Extract the [X, Y] coordinate from the center of the cell holding the provided text.  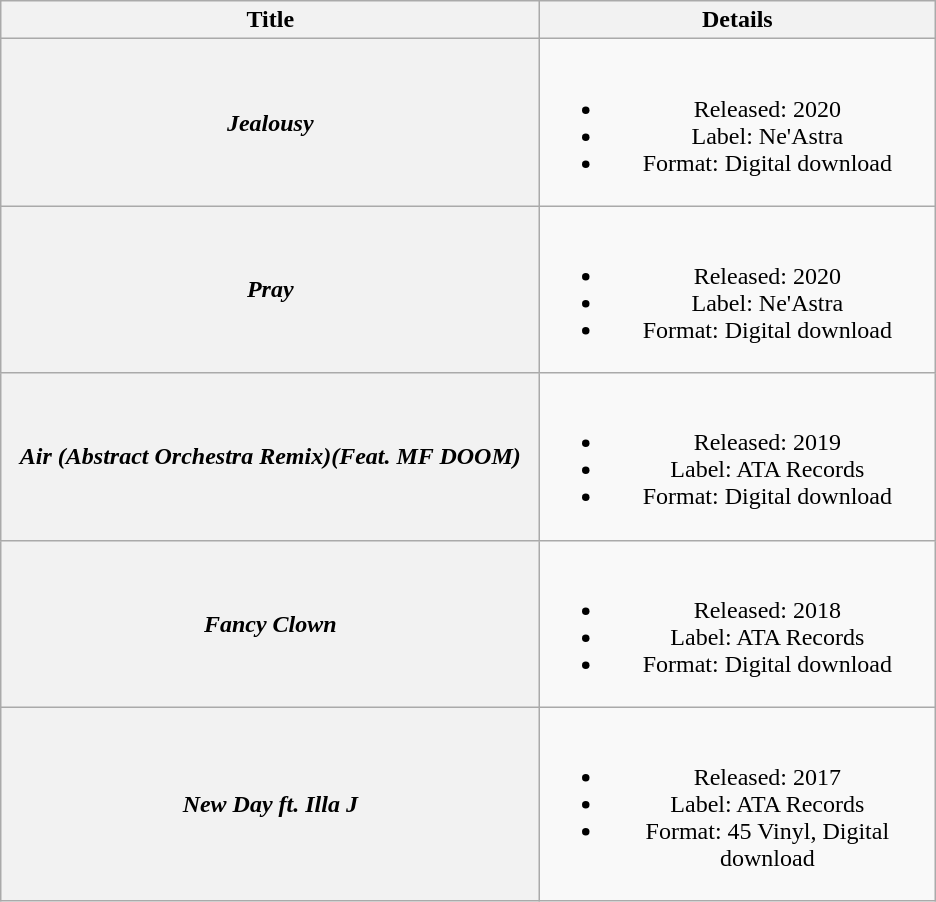
Fancy Clown [270, 624]
Released: 2017Label: ATA RecordsFormat: 45 Vinyl, Digital download [738, 804]
Jealousy [270, 122]
Details [738, 20]
Released: 2019Label: ATA RecordsFormat: Digital download [738, 456]
New Day ft. Illa J [270, 804]
Pray [270, 290]
Air (Abstract Orchestra Remix)(Feat. MF DOOM) [270, 456]
Released: 2018Label: ATA RecordsFormat: Digital download [738, 624]
Title [270, 20]
